From the cell containing the given text, extract its center point as (X, Y) coordinate. 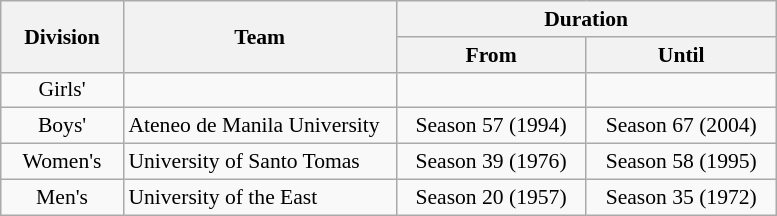
Season 57 (1994) (491, 126)
Season 39 (1976) (491, 162)
University of the East (260, 197)
Duration (586, 19)
Season 35 (1972) (681, 197)
University of Santo Tomas (260, 162)
Division (62, 36)
Girls' (62, 90)
Season 58 (1995) (681, 162)
Men's (62, 197)
Season 67 (2004) (681, 126)
Boys' (62, 126)
Women's (62, 162)
Season 20 (1957) (491, 197)
From (491, 55)
Until (681, 55)
Ateneo de Manila University (260, 126)
Team (260, 36)
